Find where the given text appears and provide that cell's center as (x, y) coordinate. 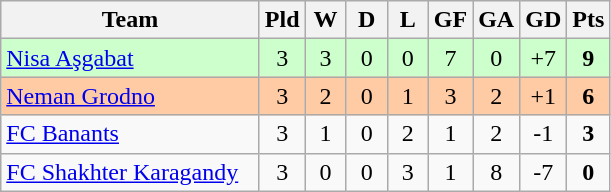
W (326, 20)
Pld (282, 20)
8 (496, 172)
6 (588, 96)
+1 (544, 96)
FC Shakhter Karagandy (130, 172)
Nisa Aşgabat (130, 58)
Team (130, 20)
Neman Grodno (130, 96)
7 (450, 58)
Pts (588, 20)
GD (544, 20)
9 (588, 58)
-1 (544, 134)
GA (496, 20)
L (408, 20)
GF (450, 20)
D (366, 20)
-7 (544, 172)
+7 (544, 58)
FC Banants (130, 134)
